Output the [X, Y] coordinate of the center of the cell containing the given text.  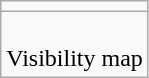
Visibility map [75, 44]
